Locate the cell with the specified text and output its (X, Y) center coordinate. 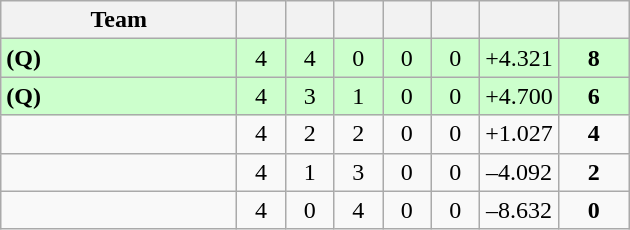
6 (594, 96)
+4.321 (520, 58)
+4.700 (520, 96)
–4.092 (520, 172)
8 (594, 58)
Team (119, 20)
–8.632 (520, 210)
+1.027 (520, 134)
